Identify which cell holds the provided text, then report its [x, y] central coordinate. 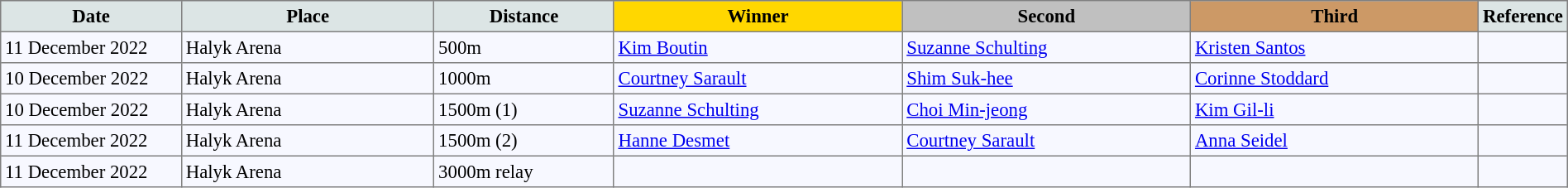
Kim Boutin [758, 47]
Kristen Santos [1335, 47]
Choi Min-jeong [1047, 109]
1000m [524, 79]
Shim Suk-hee [1047, 79]
Third [1335, 17]
Corinne Stoddard [1335, 79]
1500m (2) [524, 141]
Second [1047, 17]
Kim Gil-li [1335, 109]
Reference [1523, 17]
3000m relay [524, 171]
500m [524, 47]
Winner [758, 17]
Place [308, 17]
Date [91, 17]
Distance [524, 17]
1500m (1) [524, 109]
Hanne Desmet [758, 141]
Anna Seidel [1335, 141]
